Output the (x, y) coordinate of the center of the cell containing the given text.  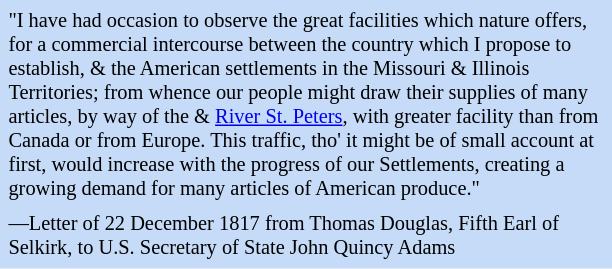
—Letter of 22 December 1817 from Thomas Douglas, Fifth Earl of Selkirk, to U.S. Secretary of State John Quincy Adams (306, 236)
